Locate the cell with the specified text and output its (x, y) center coordinate. 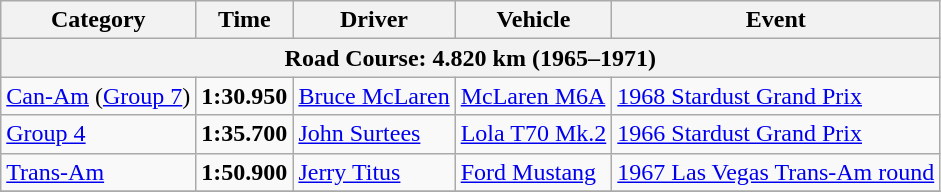
Road Course: 4.820 km (1965–1971) (470, 58)
Ford Mustang (534, 172)
John Surtees (374, 134)
1968 Stardust Grand Prix (776, 96)
Category (98, 20)
Driver (374, 20)
Event (776, 20)
Vehicle (534, 20)
Can-Am (Group 7) (98, 96)
Time (244, 20)
Lola T70 Mk.2 (534, 134)
McLaren M6A (534, 96)
Trans-Am (98, 172)
1967 Las Vegas Trans-Am round (776, 172)
1:35.700 (244, 134)
Group 4 (98, 134)
1966 Stardust Grand Prix (776, 134)
1:30.950 (244, 96)
Bruce McLaren (374, 96)
1:50.900 (244, 172)
Jerry Titus (374, 172)
